From the cell containing the given text, extract its center point as [X, Y] coordinate. 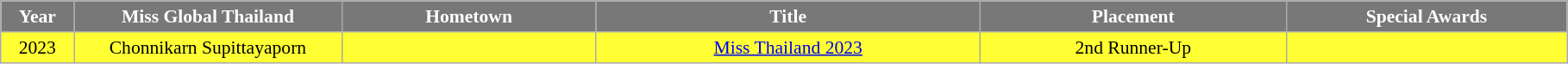
Special Awards [1427, 16]
Year [38, 16]
Miss Thailand 2023 [788, 48]
Hometown [469, 16]
Miss Global Thailand [208, 16]
Chonnikarn Supittayaporn [208, 48]
Title [788, 16]
2023 [38, 48]
2nd Runner-Up [1133, 48]
Placement [1133, 16]
